From the cell containing the given text, extract its center point as (X, Y) coordinate. 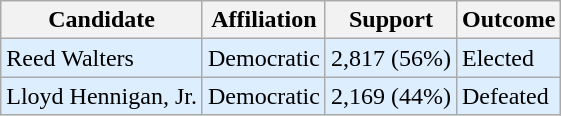
Defeated (508, 96)
Candidate (102, 20)
2,817 (56%) (390, 58)
Outcome (508, 20)
Elected (508, 58)
2,169 (44%) (390, 96)
Support (390, 20)
Reed Walters (102, 58)
Affiliation (264, 20)
Lloyd Hennigan, Jr. (102, 96)
